Locate the cell with the specified text and output its (X, Y) center coordinate. 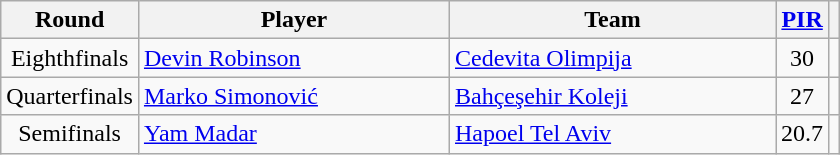
20.7 (802, 134)
Player (294, 20)
Cedevita Olimpija (612, 58)
Quarterfinals (70, 96)
Devin Robinson (294, 58)
Team (612, 20)
Eighthfinals (70, 58)
Marko Simonović (294, 96)
Round (70, 20)
Bahçeşehir Koleji (612, 96)
27 (802, 96)
Yam Madar (294, 134)
Semifinals (70, 134)
PIR (802, 20)
30 (802, 58)
Hapoel Tel Aviv (612, 134)
